Determine the [x, y] coordinate at the center of the cell enclosing the given text.  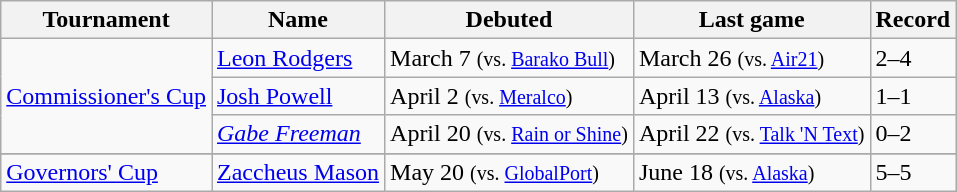
5–5 [913, 172]
May 20 (vs. GlobalPort) [510, 172]
April 2 (vs. Meralco) [510, 96]
Leon Rodgers [298, 58]
Tournament [106, 20]
April 13 (vs. Alaska) [752, 96]
April 22 (vs. Talk 'N Text) [752, 134]
Commissioner's Cup [106, 96]
June 18 (vs. Alaska) [752, 172]
Last game [752, 20]
1–1 [913, 96]
Debuted [510, 20]
Gabe Freeman [298, 134]
0–2 [913, 134]
Josh Powell [298, 96]
Zaccheus Mason [298, 172]
March 7 (vs. Barako Bull) [510, 58]
March 26 (vs. Air21) [752, 58]
Governors' Cup [106, 172]
Name [298, 20]
2–4 [913, 58]
April 20 (vs. Rain or Shine) [510, 134]
Record [913, 20]
